Return (x, y) of the center of cell containing provided text 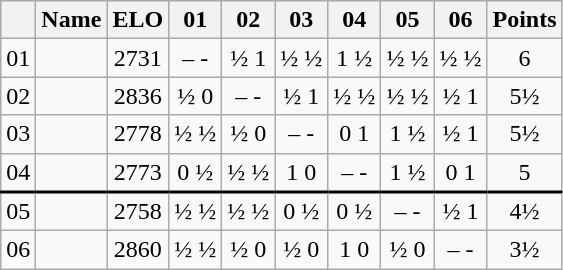
2860 (138, 250)
ELO (138, 20)
2731 (138, 58)
2836 (138, 96)
2758 (138, 212)
5 (524, 172)
6 (524, 58)
Points (524, 20)
2773 (138, 172)
3½ (524, 250)
4½ (524, 212)
2778 (138, 134)
Name (72, 20)
